For the text-containing cell, return its midpoint in [X, Y] coordinate format. 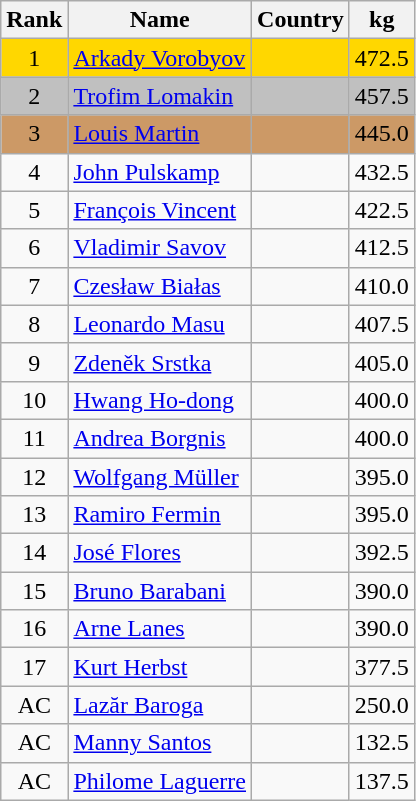
392.5 [382, 553]
250.0 [382, 705]
405.0 [382, 362]
Arkady Vorobyov [160, 58]
Ramiro Fermin [160, 515]
11 [34, 438]
132.5 [382, 743]
422.5 [382, 210]
John Pulskamp [160, 172]
445.0 [382, 134]
3 [34, 134]
377.5 [382, 667]
14 [34, 553]
Czesław Białas [160, 286]
10 [34, 400]
410.0 [382, 286]
407.5 [382, 324]
Name [160, 20]
13 [34, 515]
José Flores [160, 553]
Andrea Borgnis [160, 438]
432.5 [382, 172]
Country [301, 20]
Hwang Ho-dong [160, 400]
Louis Martin [160, 134]
Lazăr Baroga [160, 705]
16 [34, 629]
472.5 [382, 58]
Arne Lanes [160, 629]
Zdeněk Srstka [160, 362]
Trofim Lomakin [160, 96]
6 [34, 248]
Bruno Barabani [160, 591]
2 [34, 96]
17 [34, 667]
Kurt Herbst [160, 667]
8 [34, 324]
Philome Laguerre [160, 781]
Wolfgang Müller [160, 477]
Leonardo Masu [160, 324]
137.5 [382, 781]
kg [382, 20]
7 [34, 286]
François Vincent [160, 210]
15 [34, 591]
Rank [34, 20]
Manny Santos [160, 743]
412.5 [382, 248]
12 [34, 477]
9 [34, 362]
Vladimir Savov [160, 248]
5 [34, 210]
457.5 [382, 96]
1 [34, 58]
4 [34, 172]
